Return the (X, Y) coordinate for the center point of the cell that contains the specified text.  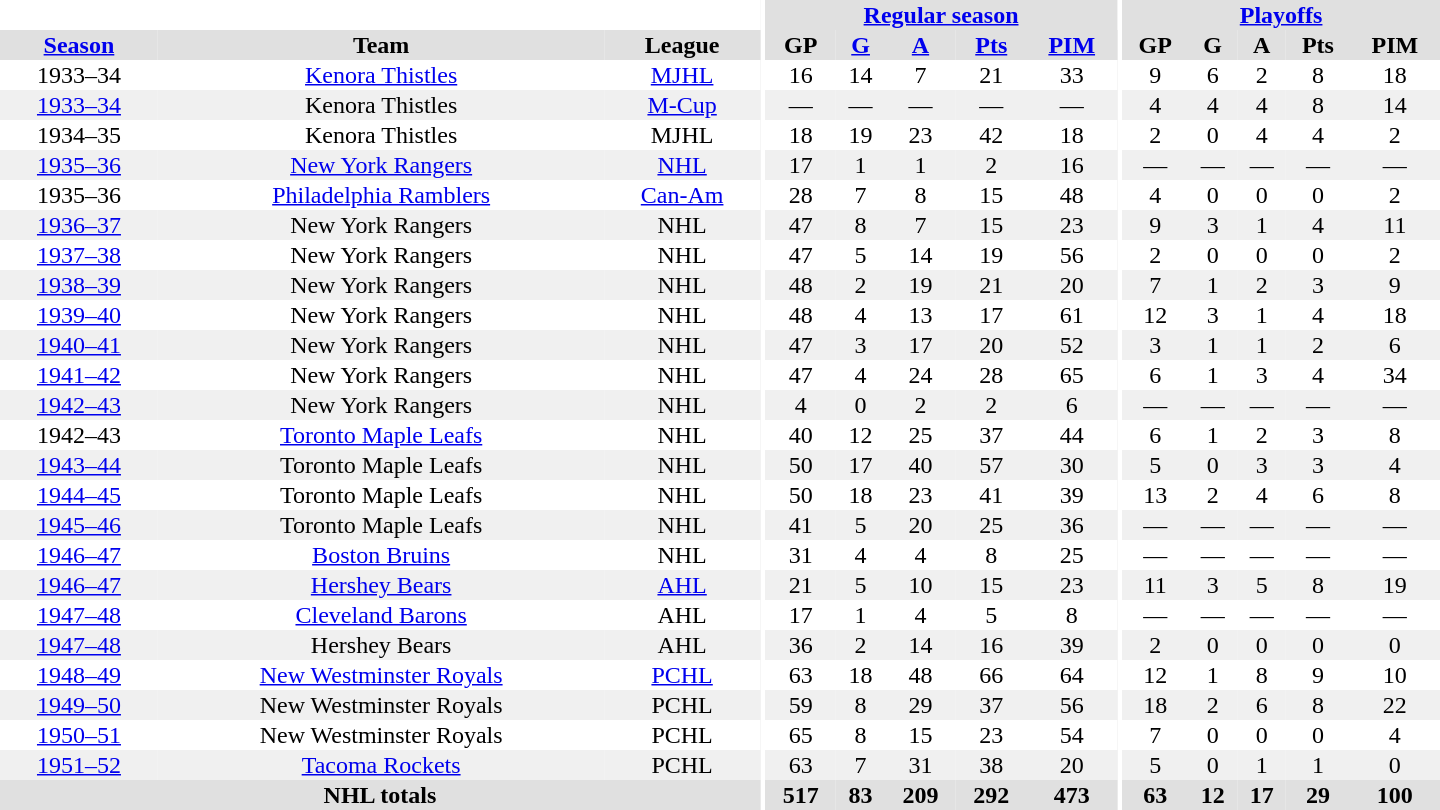
1950–51 (79, 735)
34 (1395, 375)
1938–39 (79, 285)
59 (800, 705)
M-Cup (682, 105)
33 (1072, 75)
Season (79, 45)
209 (920, 795)
42 (992, 135)
Can-Am (682, 195)
Boston Bruins (381, 555)
1951–52 (79, 765)
Playoffs (1281, 15)
1937–38 (79, 255)
1941–42 (79, 375)
1949–50 (79, 705)
1936–37 (79, 225)
83 (860, 795)
1934–35 (79, 135)
64 (1072, 675)
66 (992, 675)
Philadelphia Ramblers (381, 195)
30 (1072, 465)
473 (1072, 795)
1940–41 (79, 345)
100 (1395, 795)
24 (920, 375)
61 (1072, 315)
57 (992, 465)
1945–46 (79, 525)
292 (992, 795)
1944–45 (79, 495)
Regular season (940, 15)
League (682, 45)
52 (1072, 345)
54 (1072, 735)
1943–44 (79, 465)
NHL totals (380, 795)
22 (1395, 705)
1948–49 (79, 675)
38 (992, 765)
Cleveland Barons (381, 615)
44 (1072, 435)
Team (381, 45)
1939–40 (79, 315)
517 (800, 795)
Tacoma Rockets (381, 765)
